Provide the (X, Y) coordinate of the cell's center where the given text is located.  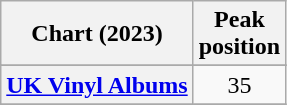
UK Vinyl Albums (97, 85)
Chart (2023) (97, 34)
35 (239, 85)
Peakposition (239, 34)
